From the cell containing the given text, extract its center point as (X, Y) coordinate. 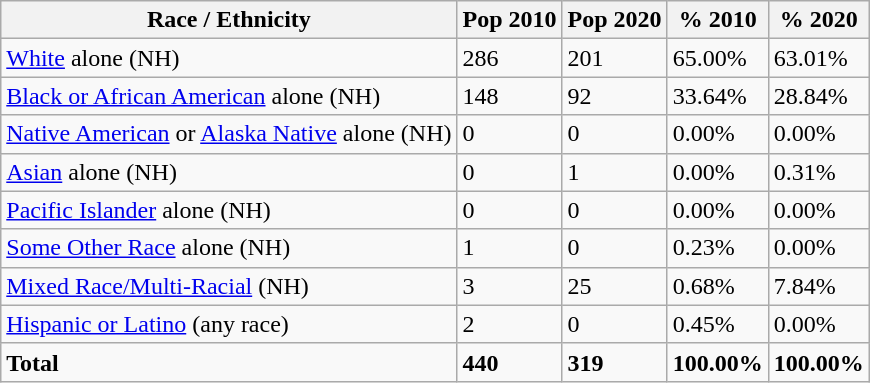
7.84% (818, 286)
0.45% (718, 324)
Black or African American alone (NH) (229, 96)
Mixed Race/Multi-Racial (NH) (229, 286)
Hispanic or Latino (any race) (229, 324)
Pop 2010 (510, 20)
319 (614, 362)
Total (229, 362)
White alone (NH) (229, 58)
Pacific Islander alone (NH) (229, 210)
0.31% (818, 172)
33.64% (718, 96)
% 2020 (818, 20)
440 (510, 362)
Some Other Race alone (NH) (229, 248)
286 (510, 58)
25 (614, 286)
201 (614, 58)
148 (510, 96)
Race / Ethnicity (229, 20)
0.23% (718, 248)
% 2010 (718, 20)
65.00% (718, 58)
Pop 2020 (614, 20)
0.68% (718, 286)
Native American or Alaska Native alone (NH) (229, 134)
92 (614, 96)
63.01% (818, 58)
28.84% (818, 96)
Asian alone (NH) (229, 172)
3 (510, 286)
2 (510, 324)
